Extract the (x, y) coordinate from the center of the cell holding the provided text.  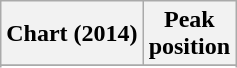
Chart (2014) (72, 34)
Peakposition (189, 34)
